Determine the (X, Y) coordinate at the center of the cell enclosing the given text.  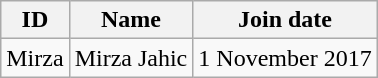
Mirza (35, 58)
ID (35, 20)
Join date (285, 20)
Name (131, 20)
1 November 2017 (285, 58)
Mirza Jahic (131, 58)
